Output the [X, Y] coordinate of the center of the cell containing the given text.  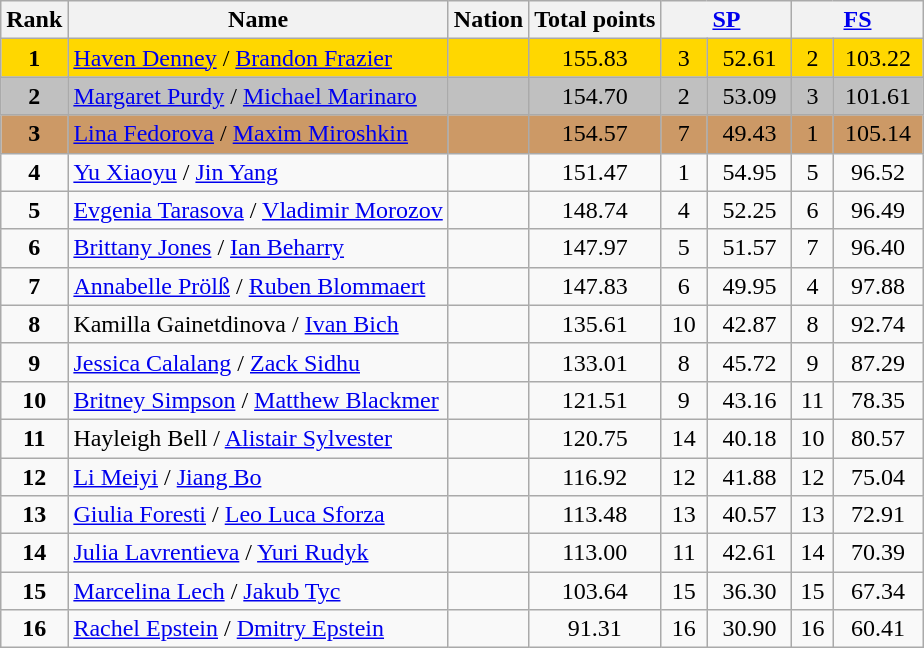
113.48 [595, 515]
51.57 [750, 248]
FS [858, 20]
Giulia Foresti / Leo Luca Sforza [258, 515]
133.01 [595, 362]
101.61 [878, 96]
70.39 [878, 553]
Hayleigh Bell / Alistair Sylvester [258, 438]
155.83 [595, 58]
113.00 [595, 553]
148.74 [595, 210]
Rank [34, 20]
40.57 [750, 515]
96.49 [878, 210]
Annabelle Prölß / Ruben Blommaert [258, 286]
43.16 [750, 400]
SP [726, 20]
53.09 [750, 96]
45.72 [750, 362]
75.04 [878, 477]
72.91 [878, 515]
42.87 [750, 324]
96.52 [878, 172]
96.40 [878, 248]
36.30 [750, 591]
154.57 [595, 134]
135.61 [595, 324]
49.43 [750, 134]
Kamilla Gainetdinova / Ivan Bich [258, 324]
91.31 [595, 629]
97.88 [878, 286]
Rachel Epstein / Dmitry Epstein [258, 629]
105.14 [878, 134]
Julia Lavrentieva / Yuri Rudyk [258, 553]
Jessica Calalang / Zack Sidhu [258, 362]
Lina Fedorova / Maxim Miroshkin [258, 134]
60.41 [878, 629]
87.29 [878, 362]
Yu Xiaoyu / Jin Yang [258, 172]
Total points [595, 20]
Li Meiyi / Jiang Bo [258, 477]
Evgenia Tarasova / Vladimir Morozov [258, 210]
120.75 [595, 438]
78.35 [878, 400]
42.61 [750, 553]
147.83 [595, 286]
147.97 [595, 248]
Marcelina Lech / Jakub Tyc [258, 591]
103.64 [595, 591]
Haven Denney / Brandon Frazier [258, 58]
Britney Simpson / Matthew Blackmer [258, 400]
67.34 [878, 591]
116.92 [595, 477]
Nation [488, 20]
49.95 [750, 286]
30.90 [750, 629]
40.18 [750, 438]
52.25 [750, 210]
Name [258, 20]
80.57 [878, 438]
52.61 [750, 58]
121.51 [595, 400]
103.22 [878, 58]
Margaret Purdy / Michael Marinaro [258, 96]
Brittany Jones / Ian Beharry [258, 248]
154.70 [595, 96]
151.47 [595, 172]
41.88 [750, 477]
54.95 [750, 172]
92.74 [878, 324]
